Capture the cell that displays the provided text and extract its [X, Y] central coordinate. 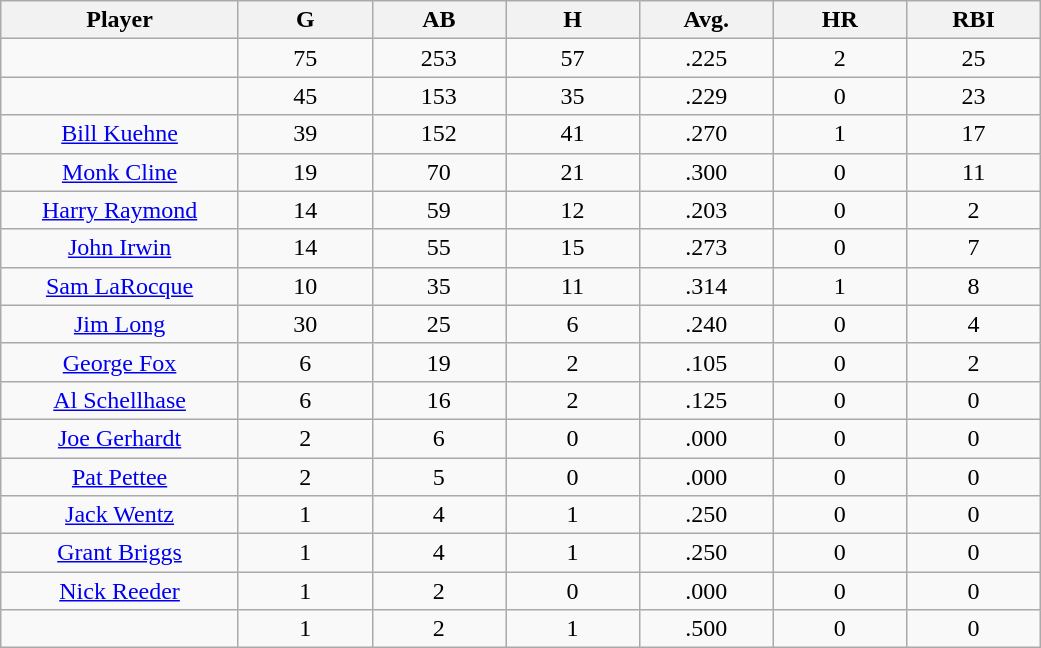
59 [439, 210]
70 [439, 172]
John Irwin [120, 248]
16 [439, 400]
HR [840, 20]
.270 [706, 134]
Sam LaRocque [120, 286]
Pat Pettee [120, 477]
30 [305, 324]
75 [305, 58]
.203 [706, 210]
.500 [706, 629]
Grant Briggs [120, 553]
8 [974, 286]
5 [439, 477]
23 [974, 96]
.225 [706, 58]
.240 [706, 324]
Player [120, 20]
17 [974, 134]
45 [305, 96]
.105 [706, 362]
Harry Raymond [120, 210]
Joe Gerhardt [120, 438]
41 [573, 134]
15 [573, 248]
21 [573, 172]
10 [305, 286]
AB [439, 20]
RBI [974, 20]
.229 [706, 96]
Jim Long [120, 324]
George Fox [120, 362]
H [573, 20]
Nick Reeder [120, 591]
153 [439, 96]
.125 [706, 400]
.273 [706, 248]
39 [305, 134]
253 [439, 58]
Avg. [706, 20]
Monk Cline [120, 172]
Jack Wentz [120, 515]
.314 [706, 286]
152 [439, 134]
57 [573, 58]
.300 [706, 172]
55 [439, 248]
G [305, 20]
12 [573, 210]
Bill Kuehne [120, 134]
7 [974, 248]
Al Schellhase [120, 400]
